Locate the cell with the specified text and output its (x, y) center coordinate. 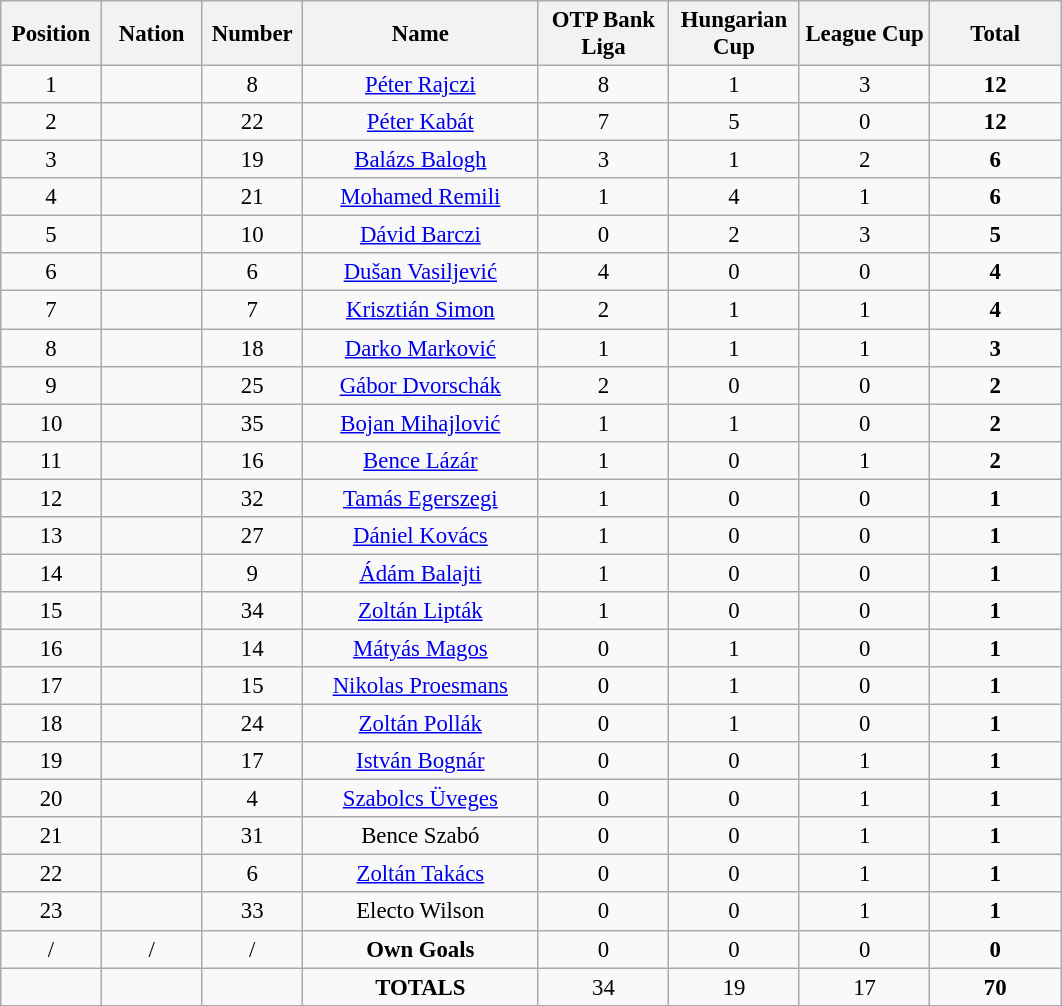
33 (252, 912)
Nikolas Proesmans (421, 686)
25 (252, 385)
Bojan Mihajlović (421, 423)
Zoltán Lipták (421, 611)
Mátyás Magos (421, 648)
70 (996, 987)
Dušan Vasiljević (421, 273)
27 (252, 536)
23 (52, 912)
Darko Marković (421, 348)
Name (421, 34)
Total (996, 34)
31 (252, 836)
Nation (152, 34)
Dávid Barczi (421, 235)
Bence Szabó (421, 836)
Tamás Egerszegi (421, 498)
Dániel Kovács (421, 536)
Ádám Balajti (421, 573)
32 (252, 498)
Gábor Dvorschák (421, 385)
Own Goals (421, 949)
Zoltán Pollák (421, 724)
Péter Kabát (421, 122)
TOTALS (421, 987)
Position (52, 34)
Mohamed Remili (421, 197)
Szabolcs Üveges (421, 799)
35 (252, 423)
OTP Bank Liga (604, 34)
24 (252, 724)
13 (52, 536)
Balázs Balogh (421, 160)
11 (52, 460)
Zoltán Takács (421, 874)
Number (252, 34)
István Bognár (421, 761)
20 (52, 799)
Hungarian Cup (734, 34)
League Cup (864, 34)
Bence Lázár (421, 460)
Krisztián Simon (421, 310)
Electo Wilson (421, 912)
Péter Rajczi (421, 85)
